From the cell containing the given text, extract its center point as [X, Y] coordinate. 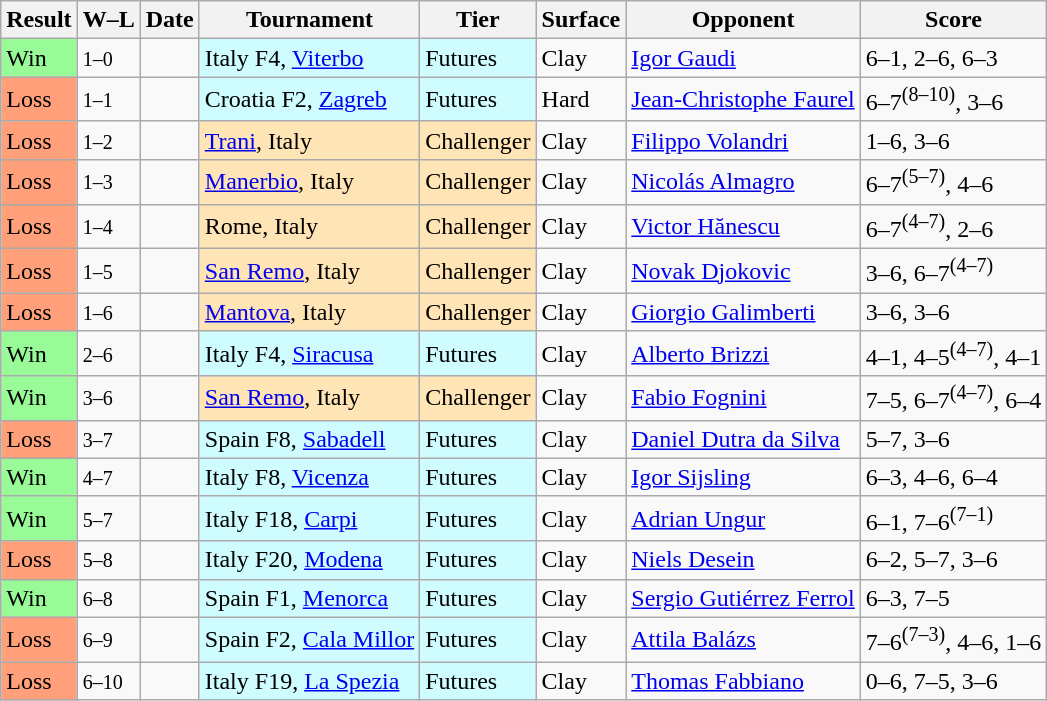
Result [39, 20]
Rome, Italy [309, 226]
6–7(5–7), 4–6 [953, 182]
Date [170, 20]
Trani, Italy [309, 140]
Igor Sijsling [744, 477]
Italy F4, Viterbo [309, 58]
Igor Gaudi [744, 58]
W–L [108, 20]
1–3 [108, 182]
5–7, 3–6 [953, 439]
3–6, 6–7(4–7) [953, 272]
0–6, 7–5, 3–6 [953, 681]
Niels Desein [744, 560]
6–3, 4–6, 6–4 [953, 477]
2–6 [108, 354]
Italy F4, Siracusa [309, 354]
Manerbio, Italy [309, 182]
6–10 [108, 681]
Opponent [744, 20]
1–6, 3–6 [953, 140]
6–7(4–7), 2–6 [953, 226]
Italy F8, Vicenza [309, 477]
1–1 [108, 100]
5–7 [108, 518]
1–0 [108, 58]
7–5, 6–7(4–7), 6–4 [953, 398]
6–8 [108, 598]
6–3, 7–5 [953, 598]
Novak Djokovic [744, 272]
4–7 [108, 477]
6–7(8–10), 3–6 [953, 100]
Thomas Fabbiano [744, 681]
7–6(7–3), 4–6, 1–6 [953, 640]
Adrian Ungur [744, 518]
Giorgio Galimberti [744, 312]
Sergio Gutiérrez Ferrol [744, 598]
Fabio Fognini [744, 398]
Mantova, Italy [309, 312]
1–6 [108, 312]
Attila Balázs [744, 640]
Alberto Brizzi [744, 354]
Victor Hănescu [744, 226]
Tournament [309, 20]
Italy F19, La Spezia [309, 681]
3–6, 3–6 [953, 312]
Surface [581, 20]
6–1, 7–6(7–1) [953, 518]
Spain F8, Sabadell [309, 439]
6–9 [108, 640]
Italy F18, Carpi [309, 518]
Italy F20, Modena [309, 560]
Score [953, 20]
1–5 [108, 272]
4–1, 4–5(4–7), 4–1 [953, 354]
Hard [581, 100]
Filippo Volandri [744, 140]
1–2 [108, 140]
Spain F2, Cala Millor [309, 640]
Croatia F2, Zagreb [309, 100]
Daniel Dutra da Silva [744, 439]
3–6 [108, 398]
6–2, 5–7, 3–6 [953, 560]
5–8 [108, 560]
Jean-Christophe Faurel [744, 100]
1–4 [108, 226]
Nicolás Almagro [744, 182]
6–1, 2–6, 6–3 [953, 58]
Spain F1, Menorca [309, 598]
3–7 [108, 439]
Tier [478, 20]
